Return the (x, y) coordinate for the center point of the cell that contains the specified text.  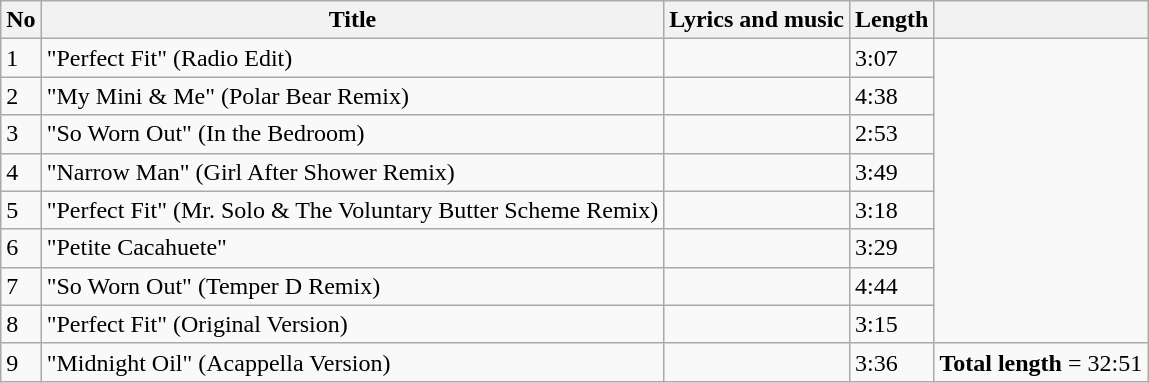
8 (21, 324)
9 (21, 362)
"Perfect Fit" (Mr. Solo & The Voluntary Butter Scheme Remix) (352, 210)
"So Worn Out" (Temper D Remix) (352, 286)
4:38 (892, 96)
6 (21, 248)
3:36 (892, 362)
"Perfect Fit" (Radio Edit) (352, 58)
Lyrics and music (757, 20)
4:44 (892, 286)
7 (21, 286)
3:15 (892, 324)
3 (21, 134)
"Midnight Oil" (Acappella Version) (352, 362)
No (21, 20)
5 (21, 210)
"Perfect Fit" (Original Version) (352, 324)
Title (352, 20)
2:53 (892, 134)
"My Mini & Me" (Polar Bear Remix) (352, 96)
1 (21, 58)
3:07 (892, 58)
3:29 (892, 248)
Total length = 32:51 (1041, 362)
3:18 (892, 210)
Length (892, 20)
"Narrow Man" (Girl After Shower Remix) (352, 172)
3:49 (892, 172)
"Petite Cacahuete" (352, 248)
4 (21, 172)
"So Worn Out" (In the Bedroom) (352, 134)
2 (21, 96)
